Pinpoint the cell where the given text exists, returning its (X, Y) midpoint coordinate. 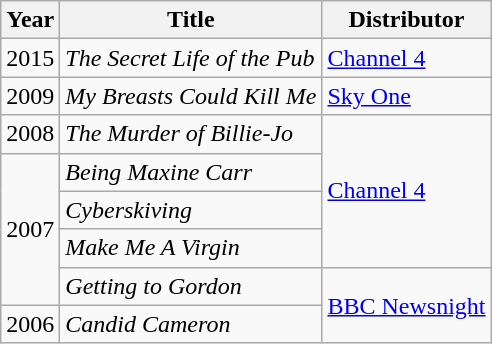
2007 (30, 229)
Cyberskiving (191, 210)
Getting to Gordon (191, 286)
2008 (30, 134)
2006 (30, 324)
My Breasts Could Kill Me (191, 96)
2009 (30, 96)
Being Maxine Carr (191, 172)
2015 (30, 58)
Title (191, 20)
Candid Cameron (191, 324)
Sky One (406, 96)
Year (30, 20)
Distributor (406, 20)
The Secret Life of the Pub (191, 58)
Make Me A Virgin (191, 248)
The Murder of Billie-Jo (191, 134)
BBC Newsnight (406, 305)
